Find where the given text appears and provide that cell's center as [X, Y] coordinate. 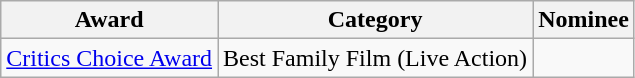
Category [376, 20]
Best Family Film (Live Action) [376, 58]
Nominee [584, 20]
Critics Choice Award [110, 58]
Award [110, 20]
